Return the (x, y) coordinate for the center point of the cell that contains the specified text.  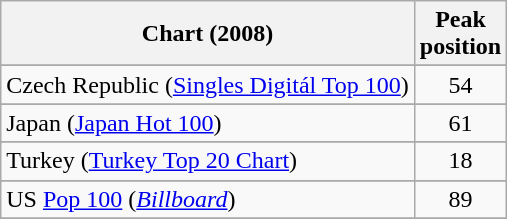
Japan (Japan Hot 100) (208, 123)
54 (460, 85)
Turkey (Turkey Top 20 Chart) (208, 161)
Chart (2008) (208, 34)
US Pop 100 (Billboard) (208, 199)
61 (460, 123)
Czech Republic (Singles Digitál Top 100) (208, 85)
18 (460, 161)
89 (460, 199)
Peakposition (460, 34)
